Scan for the cell matching the given text and deliver its (X, Y) coordinate at center. 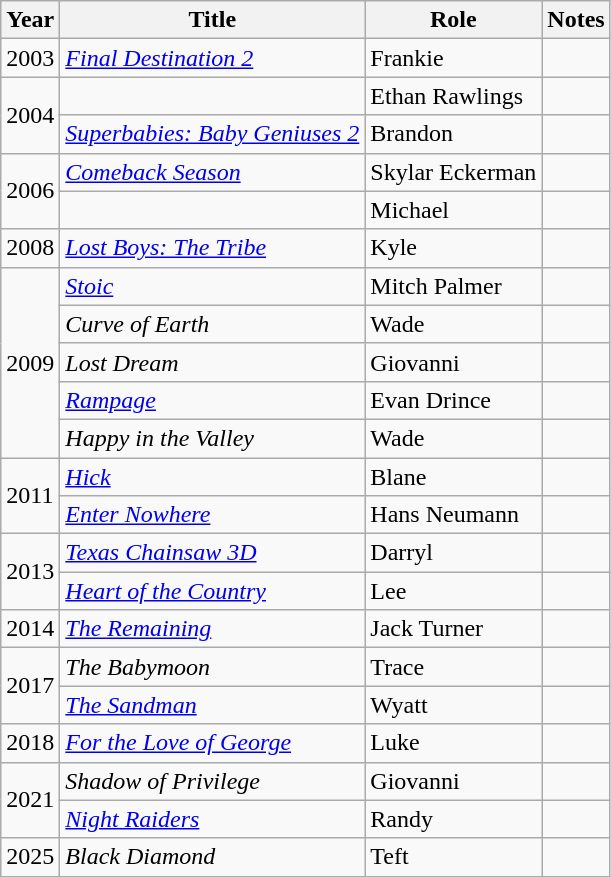
2003 (30, 58)
Black Diamond (212, 857)
2006 (30, 191)
Frankie (454, 58)
Lost Boys: The Tribe (212, 248)
Mitch Palmer (454, 286)
Brandon (454, 134)
2009 (30, 362)
Comeback Season (212, 172)
Trace (454, 667)
2011 (30, 496)
Superbabies: Baby Geniuses 2 (212, 134)
Shadow of Privilege (212, 781)
Happy in the Valley (212, 438)
Rampage (212, 400)
2018 (30, 743)
2004 (30, 115)
Blane (454, 477)
Luke (454, 743)
Heart of the Country (212, 591)
Lee (454, 591)
2014 (30, 629)
Final Destination 2 (212, 58)
Wyatt (454, 705)
Ethan Rawlings (454, 96)
Skylar Eckerman (454, 172)
2008 (30, 248)
Notes (576, 20)
Kyle (454, 248)
Enter Nowhere (212, 515)
Randy (454, 819)
2013 (30, 572)
Lost Dream (212, 362)
Night Raiders (212, 819)
Darryl (454, 553)
Evan Drince (454, 400)
Year (30, 20)
Stoic (212, 286)
2021 (30, 800)
For the Love of George (212, 743)
The Sandman (212, 705)
Teft (454, 857)
2025 (30, 857)
Texas Chainsaw 3D (212, 553)
Curve of Earth (212, 324)
Jack Turner (454, 629)
The Remaining (212, 629)
Hans Neumann (454, 515)
Hick (212, 477)
Role (454, 20)
Michael (454, 210)
Title (212, 20)
2017 (30, 686)
The Babymoon (212, 667)
